From the cell containing the given text, extract its center point as (X, Y) coordinate. 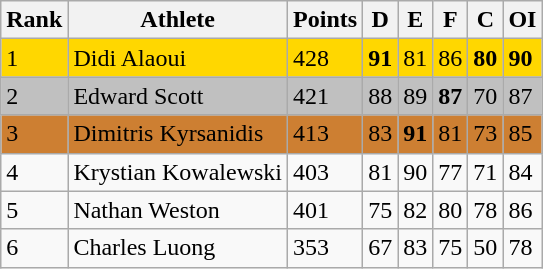
2 (34, 96)
OI (522, 20)
F (450, 20)
413 (326, 134)
85 (522, 134)
84 (522, 172)
4 (34, 172)
77 (450, 172)
6 (34, 248)
421 (326, 96)
70 (486, 96)
428 (326, 58)
71 (486, 172)
82 (416, 210)
73 (486, 134)
Didi Alaoui (178, 58)
1 (34, 58)
E (416, 20)
C (486, 20)
D (380, 20)
67 (380, 248)
5 (34, 210)
401 (326, 210)
Charles Luong (178, 248)
50 (486, 248)
Dimitris Kyrsanidis (178, 134)
Rank (34, 20)
Nathan Weston (178, 210)
Athlete (178, 20)
Points (326, 20)
353 (326, 248)
89 (416, 96)
Edward Scott (178, 96)
3 (34, 134)
Krystian Kowalewski (178, 172)
88 (380, 96)
403 (326, 172)
